Search for the cell housing the specified text and yield its [x, y] center coordinate. 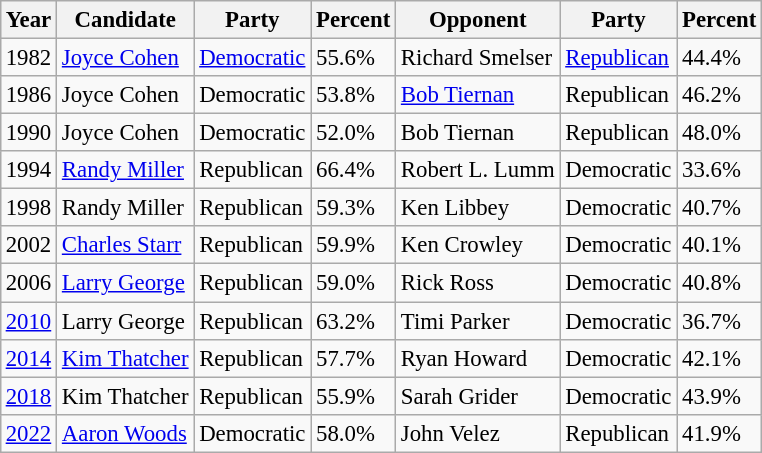
2006 [28, 283]
2018 [28, 396]
59.0% [354, 283]
2022 [28, 433]
66.4% [354, 170]
1998 [28, 208]
Aaron Woods [126, 433]
John Velez [478, 433]
40.1% [720, 245]
55.9% [354, 396]
1990 [28, 133]
2010 [28, 321]
36.7% [720, 321]
44.4% [720, 57]
59.3% [354, 208]
Opponent [478, 20]
Sarah Grider [478, 396]
Richard Smelser [478, 57]
59.9% [354, 245]
43.9% [720, 396]
Candidate [126, 20]
57.7% [354, 358]
Robert L. Lumm [478, 170]
41.9% [720, 433]
55.6% [354, 57]
40.8% [720, 283]
46.2% [720, 95]
40.7% [720, 208]
1986 [28, 95]
Timi Parker [478, 321]
58.0% [354, 433]
1982 [28, 57]
42.1% [720, 358]
Rick Ross [478, 283]
33.6% [720, 170]
Year [28, 20]
63.2% [354, 321]
1994 [28, 170]
Charles Starr [126, 245]
Ken Libbey [478, 208]
48.0% [720, 133]
2014 [28, 358]
Ryan Howard [478, 358]
53.8% [354, 95]
Ken Crowley [478, 245]
52.0% [354, 133]
2002 [28, 245]
